For the text-containing cell, return its midpoint in [x, y] coordinate format. 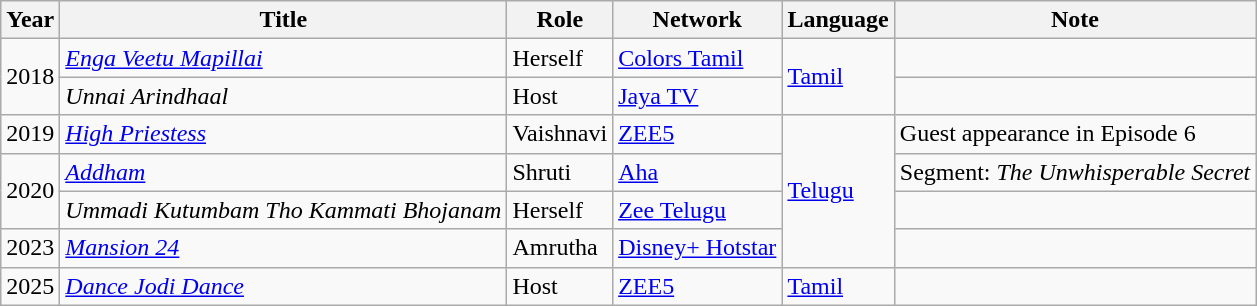
Guest appearance in Episode 6 [1074, 134]
Disney+ Hotstar [698, 248]
2023 [30, 248]
Role [560, 20]
Dance Jodi Dance [284, 286]
Ummadi Kutumbam Tho Kammati Bhojanam [284, 210]
Telugu [838, 191]
Enga Veetu Mapillai [284, 58]
Unnai Arindhaal [284, 96]
Zee Telugu [698, 210]
Language [838, 20]
Network [698, 20]
Addham [284, 172]
Colors Tamil [698, 58]
Mansion 24 [284, 248]
Amrutha [560, 248]
2020 [30, 191]
Jaya TV [698, 96]
Segment: The Unwhisperable Secret [1074, 172]
Vaishnavi [560, 134]
Shruti [560, 172]
Title [284, 20]
2019 [30, 134]
2025 [30, 286]
Year [30, 20]
2018 [30, 77]
Note [1074, 20]
Aha [698, 172]
High Priestess [284, 134]
